Provide the (x, y) coordinate of the cell's center where the given text is located.  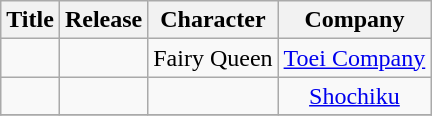
Toei Company (354, 58)
Fairy Queen (213, 58)
Title (30, 20)
Shochiku (354, 96)
Character (213, 20)
Release (103, 20)
Company (354, 20)
